Extract the (x, y) coordinate from the center of the cell holding the provided text.  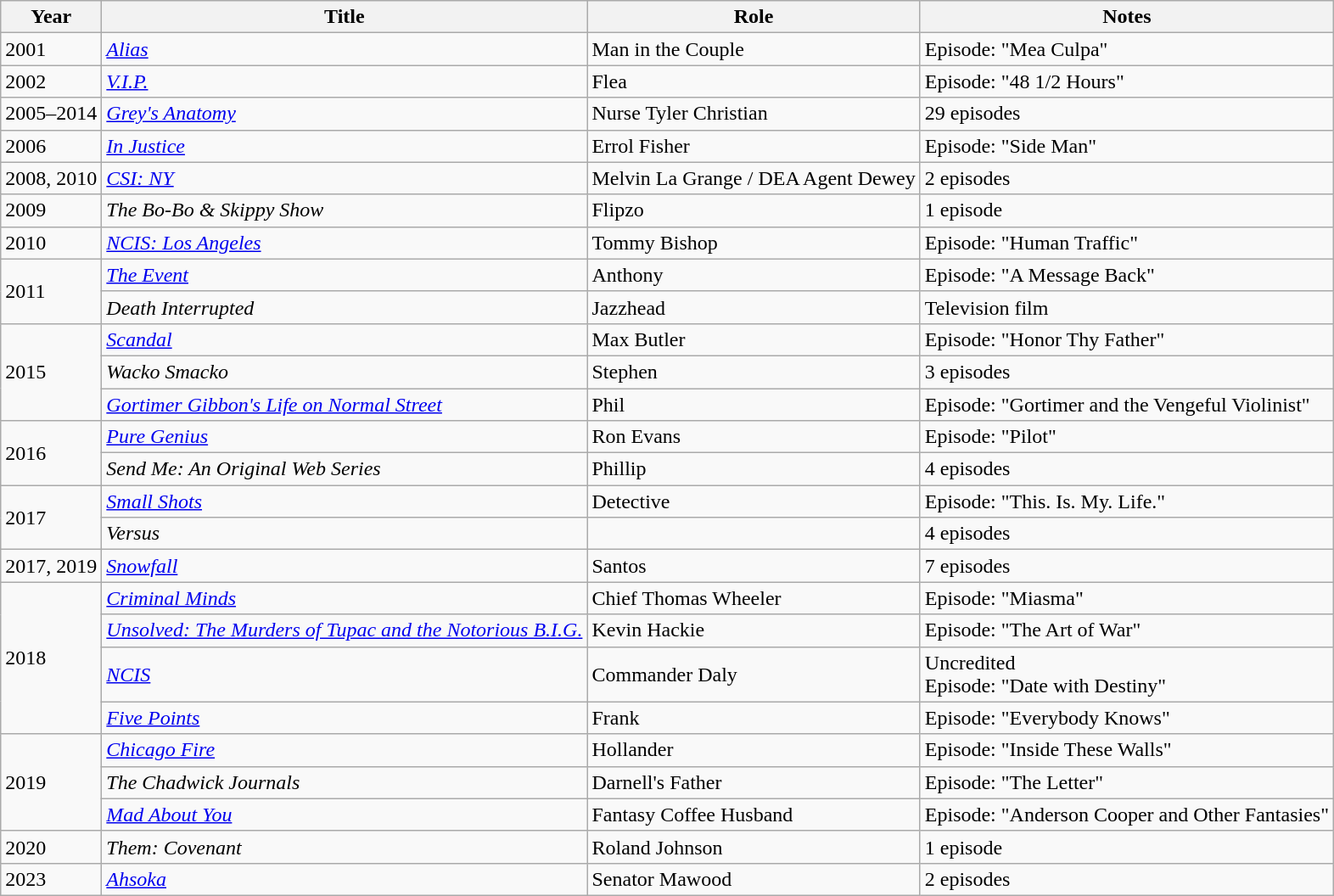
Episode: "48 1/2 Hours" (1127, 81)
Death Interrupted (345, 307)
Episode: "Everybody Knows" (1127, 718)
2008, 2010 (51, 178)
Santos (754, 566)
Gortimer Gibbon's Life on Normal Street (345, 405)
NCIS: Los Angeles (345, 243)
V.I.P. (345, 81)
Episode: "This. Is. My. Life." (1127, 501)
Unsolved: The Murders of Tupac and the Notorious B.I.G. (345, 630)
Ron Evans (754, 437)
Role (754, 17)
Episode: "The Art of War" (1127, 630)
2009 (51, 210)
NCIS (345, 674)
2001 (51, 49)
Anthony (754, 275)
Hollander (754, 750)
Episode: "Side Man" (1127, 146)
2020 (51, 847)
Episode: "Human Traffic" (1127, 243)
CSI: NY (345, 178)
2019 (51, 782)
2018 (51, 658)
Phil (754, 405)
2023 (51, 879)
Chicago Fire (345, 750)
UncreditedEpisode: "Date with Destiny" (1127, 674)
Man in the Couple (754, 49)
2017, 2019 (51, 566)
Scandal (345, 339)
The Chadwick Journals (345, 782)
Max Butler (754, 339)
3 episodes (1127, 372)
Episode: "Mea Culpa" (1127, 49)
Errol Fisher (754, 146)
Frank (754, 718)
Ahsoka (345, 879)
The Event (345, 275)
Title (345, 17)
Grey's Anatomy (345, 114)
Jazzhead (754, 307)
Nurse Tyler Christian (754, 114)
Melvin La Grange / DEA Agent Dewey (754, 178)
Episode: "Gortimer and the Vengeful Violinist" (1127, 405)
Alias (345, 49)
2005–2014 (51, 114)
Flea (754, 81)
Send Me: An Original Web Series (345, 469)
Episode: "Inside These Walls" (1127, 750)
Detective (754, 501)
Chief Thomas Wheeler (754, 598)
Television film (1127, 307)
Senator Mawood (754, 879)
2016 (51, 453)
Stephen (754, 372)
Roland Johnson (754, 847)
Phillip (754, 469)
Commander Daly (754, 674)
2017 (51, 518)
Tommy Bishop (754, 243)
7 episodes (1127, 566)
Darnell's Father (754, 782)
Episode: "The Letter" (1127, 782)
The Bo-Bo & Skippy Show (345, 210)
Episode: "Miasma" (1127, 598)
Criminal Minds (345, 598)
Wacko Smacko (345, 372)
Mad About You (345, 815)
Small Shots (345, 501)
29 episodes (1127, 114)
Kevin Hackie (754, 630)
Fantasy Coffee Husband (754, 815)
2010 (51, 243)
Snowfall (345, 566)
Episode: "Pilot" (1127, 437)
Versus (345, 534)
Episode: "A Message Back" (1127, 275)
2006 (51, 146)
Episode: "Anderson Cooper and Other Fantasies" (1127, 815)
2002 (51, 81)
Five Points (345, 718)
Pure Genius (345, 437)
2011 (51, 291)
Them: Covenant (345, 847)
Episode: "Honor Thy Father" (1127, 339)
Flipzo (754, 210)
Year (51, 17)
Notes (1127, 17)
In Justice (345, 146)
2015 (51, 372)
